Detect which cell encompasses the target text, then output its (x, y) center coordinate. 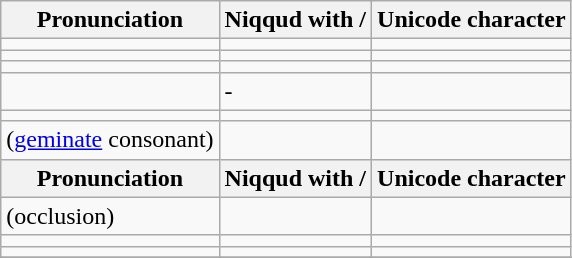
(geminate consonant) (110, 140)
(occlusion) (110, 216)
- (295, 91)
